Return the [X, Y] coordinate for the center point of the cell that contains the specified text.  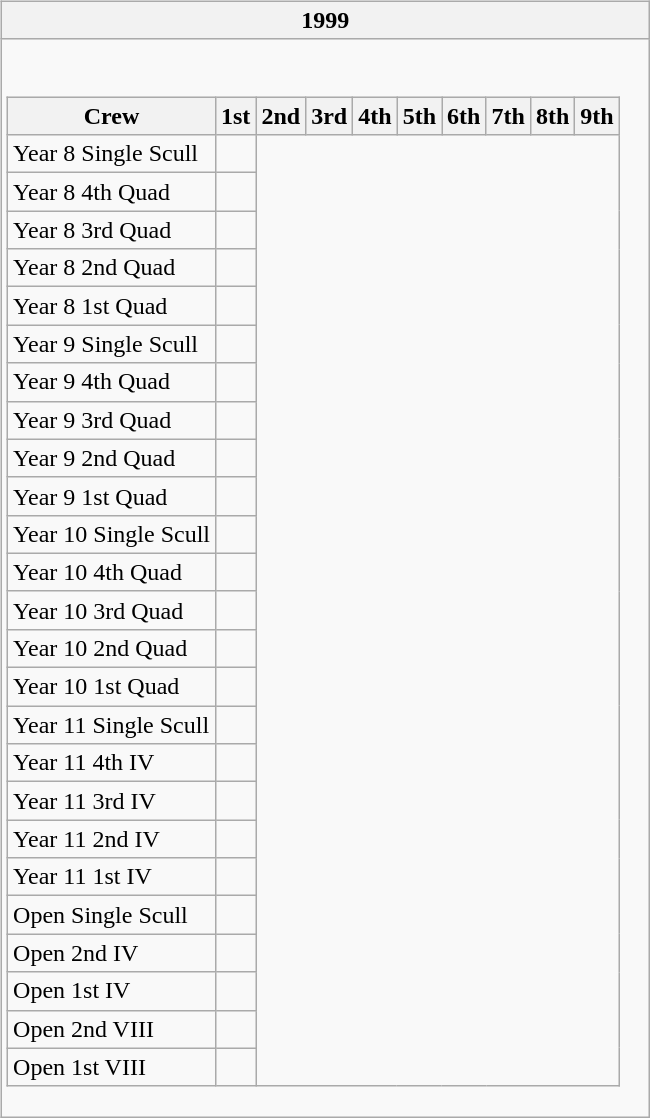
3rd [330, 116]
Year 11 4th IV [112, 763]
5th [419, 116]
Year 11 2nd IV [112, 839]
Open 2nd VIII [112, 1029]
Year 11 3rd IV [112, 801]
Year 8 2nd Quad [112, 268]
4th [375, 116]
9th [597, 116]
1999 [325, 20]
Year 9 2nd Quad [112, 458]
8th [552, 116]
2nd [281, 116]
Year 9 1st Quad [112, 496]
Year 8 3rd Quad [112, 230]
Year 10 3rd Quad [112, 610]
Year 11 1st IV [112, 877]
Open 2nd IV [112, 953]
Year 10 Single Scull [112, 534]
Open Single Scull [112, 915]
Crew [112, 116]
Year 9 3rd Quad [112, 420]
Year 10 4th Quad [112, 572]
6th [464, 116]
Year 8 4th Quad [112, 192]
Year 8 1st Quad [112, 306]
Year 9 Single Scull [112, 344]
7th [508, 116]
Year 10 2nd Quad [112, 648]
Year 10 1st Quad [112, 687]
1st [235, 116]
Open 1st IV [112, 991]
Year 9 4th Quad [112, 382]
Year 11 Single Scull [112, 725]
Open 1st VIII [112, 1067]
Year 8 Single Scull [112, 154]
